Pinpoint the cell where the given text exists, returning its [x, y] midpoint coordinate. 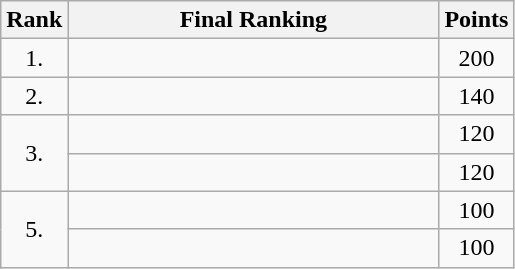
200 [476, 58]
Points [476, 20]
1. [34, 58]
2. [34, 96]
140 [476, 96]
5. [34, 229]
3. [34, 153]
Rank [34, 20]
Final Ranking [254, 20]
